Output the [x, y] coordinate of the center of the cell containing the given text.  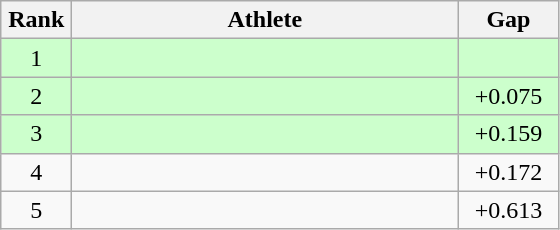
Rank [36, 20]
+0.159 [508, 134]
5 [36, 210]
Gap [508, 20]
+0.075 [508, 96]
4 [36, 172]
+0.613 [508, 210]
2 [36, 96]
+0.172 [508, 172]
Athlete [265, 20]
1 [36, 58]
3 [36, 134]
